Locate the cell with the specified text and output its (X, Y) center coordinate. 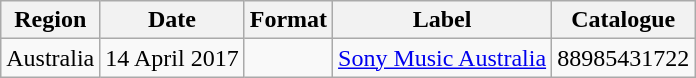
Date (172, 20)
Australia (50, 58)
Format (288, 20)
14 April 2017 (172, 58)
Sony Music Australia (442, 58)
88985431722 (624, 58)
Catalogue (624, 20)
Region (50, 20)
Label (442, 20)
